Determine the [X, Y] coordinate at the center of the cell enclosing the given text.  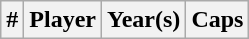
# [12, 20]
Year(s) [144, 20]
Caps [218, 20]
Player [63, 20]
